Search for the cell housing the specified text and yield its (X, Y) center coordinate. 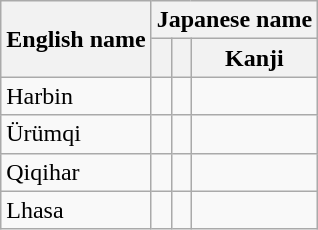
Harbin (76, 96)
Qiqihar (76, 172)
Kanji (254, 58)
Japanese name (234, 20)
Lhasa (76, 210)
Ürümqi (76, 134)
English name (76, 39)
